Capture the cell that displays the provided text and extract its (x, y) central coordinate. 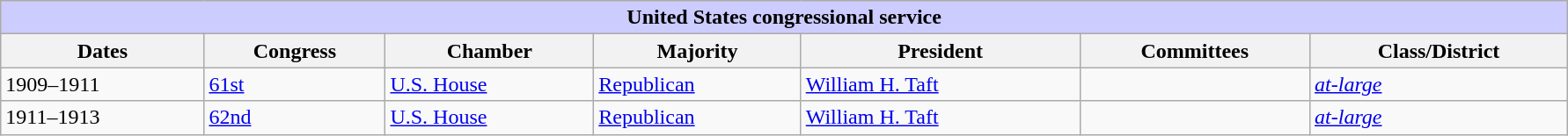
President (940, 51)
Class/District (1440, 51)
United States congressional service (785, 18)
1909–1911 (102, 84)
1911–1913 (102, 118)
61st (295, 84)
Chamber (489, 51)
Committees (1195, 51)
Majority (697, 51)
62nd (295, 118)
Congress (295, 51)
Dates (102, 51)
